Return the (X, Y) coordinate for the center point of the cell that contains the specified text.  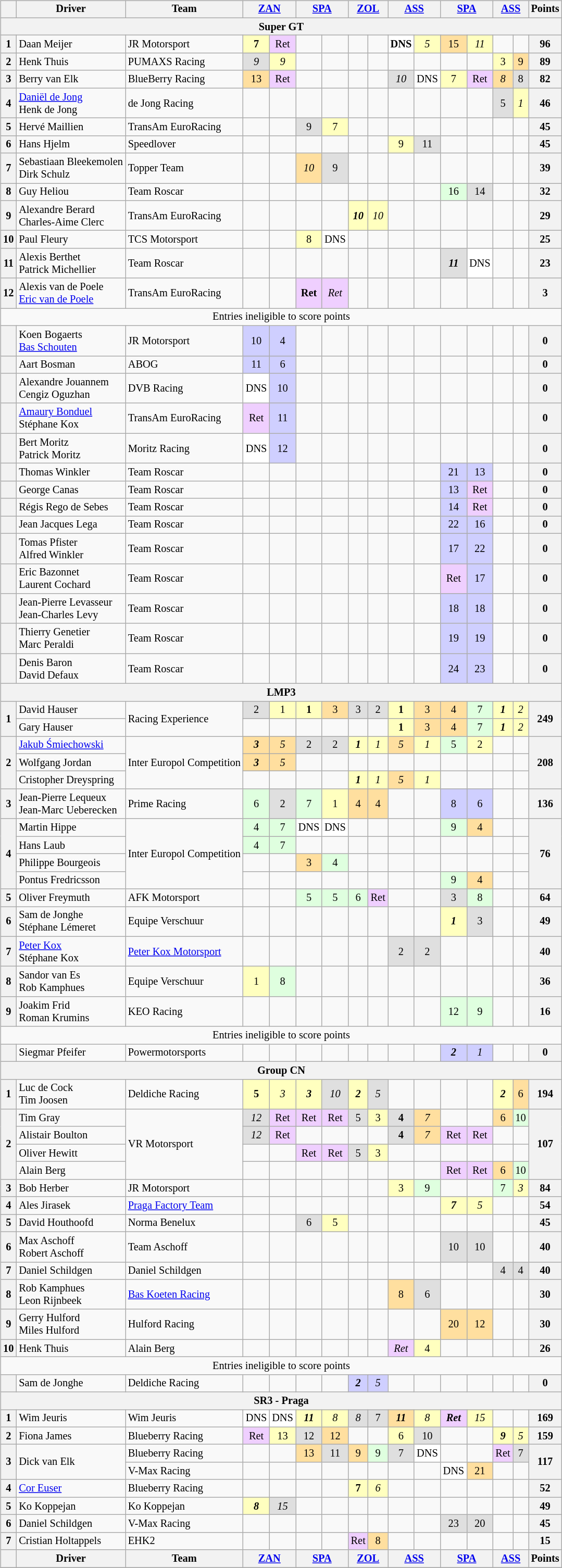
Tim Gray (71, 1118)
Peter Kox Stéphane Kox (71, 951)
84 (545, 1188)
Jean Jacques Lega (71, 525)
107 (545, 1145)
Ales Jirasek (71, 1206)
159 (545, 1436)
249 (545, 719)
BlueBerry Racing (184, 79)
29 (545, 216)
Jakub Śmiechowski (71, 745)
Alexandre Jouannem Cengiz Oguzhan (71, 388)
Cor Euser (71, 1488)
Hulford Racing (184, 1324)
Oliver Hewitt (71, 1153)
Praga Factory Team (184, 1206)
Oliver Freymuth (71, 898)
DVB Racing (184, 388)
Rob Kamphues Leon Rijnbeek (71, 1295)
Alexis Berthet Patrick Michellier (71, 264)
VR Motorsport (184, 1145)
Régis Rego de Sebes (71, 507)
Amaury Bonduel Stéphane Kox (71, 418)
Koen Bogaerts Bas Schouten (71, 341)
Alexandre Berard Charles-Aime Clerc (71, 216)
39 (545, 168)
Jean-Pierre Levasseur Jean-Charles Levy (71, 609)
ABOG (184, 365)
64 (545, 898)
76 (545, 854)
Peter Kox Motorsport (184, 951)
Daan Meijer (71, 44)
Bas Koeten Racing (184, 1295)
82 (545, 79)
Group CN (281, 1070)
Gary Hauser (71, 727)
KEO Racing (184, 1012)
26 (545, 1348)
Super GT (281, 27)
89 (545, 62)
Max Aschoff Robert Aschoff (71, 1247)
Prime Racing (184, 804)
208 (545, 762)
Moritz Racing (184, 448)
32 (545, 192)
TCS Motorsport (184, 240)
David Houthoofd (71, 1223)
Hans Laub (71, 845)
Eric Bazonnet Laurent Cochard (71, 579)
Berry van Elk (71, 79)
Hans Hjelm (71, 144)
Sam de Jonghe Stéphane Lémeret (71, 922)
PUMAXS Racing (184, 62)
Fiona James (71, 1436)
Norma Benelux (184, 1223)
Bert Moritz Patrick Moritz (71, 448)
Aart Bosman (71, 365)
Sam de Jonghe (71, 1383)
Racing Experience (184, 719)
Luc de Cock Tim Joosen (71, 1094)
25 (545, 240)
George Canas (71, 490)
Team Aschoff (184, 1247)
Daniël de Jong Henk de Jong (71, 103)
Tomas Pfister Alfred Winkler (71, 548)
Martin Hippe (71, 827)
46 (545, 103)
Bob Herber (71, 1188)
136 (545, 804)
52 (545, 1488)
Sebastiaan Bleekemolen Dirk Schulz (71, 168)
194 (545, 1094)
Speedlover (184, 144)
Denis Baron David Defaux (71, 669)
SR3 - Praga (281, 1401)
Hervé Maillien (71, 127)
Siegmar Pfeifer (71, 1053)
Thomas Winkler (71, 472)
Pontus Fredricsson (71, 880)
Paul Fleury (71, 240)
Gerry Hulford Miles Hulford (71, 1324)
Alistair Boulton (71, 1135)
Guy Heliou (71, 192)
Cristian Holtappels (71, 1541)
Jean-Pierre Lequeux Jean-Marc Ueberecken (71, 804)
Alexis van de Poele Eric van de Poele (71, 293)
Powermotorsports (184, 1053)
169 (545, 1419)
Joakim Frid Roman Krumins (71, 1012)
de Jong Racing (184, 103)
Topper Team (184, 168)
Cristopher Dreyspring (71, 780)
EHK2 (184, 1541)
Thierry Genetier Marc Peraldi (71, 638)
24 (454, 669)
LMP3 (281, 693)
Wolfgang Jordan (71, 762)
David Hauser (71, 710)
Sandor van Es Rob Kamphues (71, 982)
117 (545, 1462)
36 (545, 982)
Dick van Elk (71, 1462)
Philippe Bourgeois (71, 863)
AFK Motorsport (184, 898)
54 (545, 1206)
96 (545, 44)
